Return [x, y] of the center of cell containing provided text 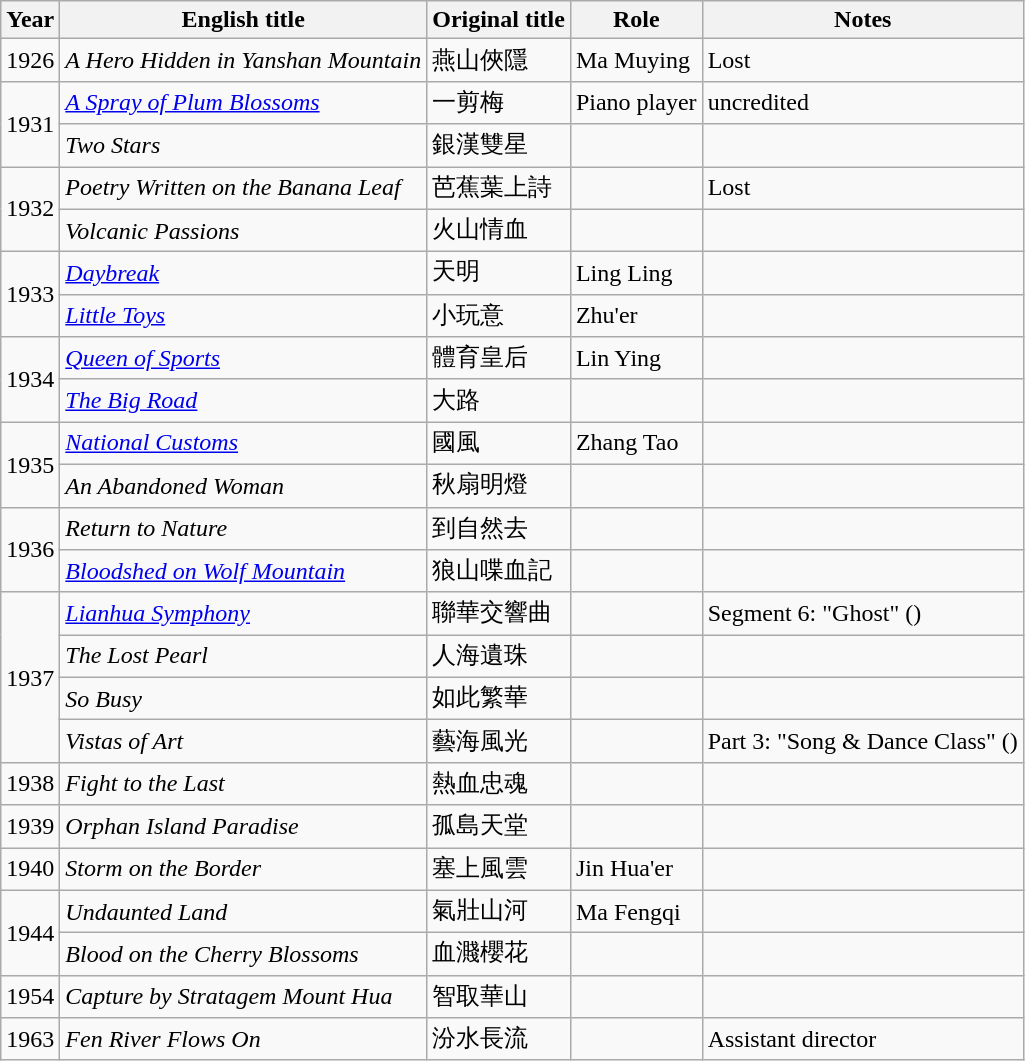
An Abandoned Woman [244, 486]
氣壯山河 [499, 912]
狼山喋血記 [499, 572]
Daybreak [244, 274]
芭蕉葉上詩 [499, 188]
1940 [30, 870]
The Big Road [244, 400]
Ma Fengqi [636, 912]
1938 [30, 784]
1954 [30, 996]
秋扇明燈 [499, 486]
燕山俠隱 [499, 60]
1937 [30, 677]
Role [636, 20]
Volcanic Passions [244, 230]
一剪梅 [499, 102]
uncredited [862, 102]
Lianhua Symphony [244, 614]
Ling Ling [636, 274]
Poetry Written on the Banana Leaf [244, 188]
汾水長流 [499, 1040]
Two Stars [244, 146]
Capture by Stratagem Mount Hua [244, 996]
Year [30, 20]
1935 [30, 464]
銀漢雙星 [499, 146]
1931 [30, 124]
Blood on the Cherry Blossoms [244, 954]
The Lost Pearl [244, 656]
Little Toys [244, 316]
塞上風雲 [499, 870]
1939 [30, 826]
A Spray of Plum Blossoms [244, 102]
Bloodshed on Wolf Mountain [244, 572]
Fight to the Last [244, 784]
1944 [30, 932]
Assistant director [862, 1040]
如此繁華 [499, 698]
Part 3: "Song & Dance Class" () [862, 742]
So Busy [244, 698]
藝海風光 [499, 742]
小玩意 [499, 316]
Vistas of Art [244, 742]
熱血忠魂 [499, 784]
血濺櫻花 [499, 954]
智取華山 [499, 996]
Piano player [636, 102]
A Hero Hidden in Yanshan Mountain [244, 60]
Notes [862, 20]
人海遺珠 [499, 656]
1932 [30, 208]
到自然去 [499, 528]
國風 [499, 444]
Lin Ying [636, 358]
Ma Muying [636, 60]
1926 [30, 60]
Zhu'er [636, 316]
聯華交響曲 [499, 614]
孤島天堂 [499, 826]
1936 [30, 550]
體育皇后 [499, 358]
Queen of Sports [244, 358]
Segment 6: "Ghost" () [862, 614]
1963 [30, 1040]
Storm on the Border [244, 870]
天明 [499, 274]
Zhang Tao [636, 444]
English title [244, 20]
Orphan Island Paradise [244, 826]
Fen River Flows On [244, 1040]
Return to Nature [244, 528]
Undaunted Land [244, 912]
National Customs [244, 444]
Original title [499, 20]
1934 [30, 380]
火山情血 [499, 230]
Jin Hua'er [636, 870]
1933 [30, 294]
大路 [499, 400]
